Find where the given text appears and provide that cell's center as (x, y) coordinate. 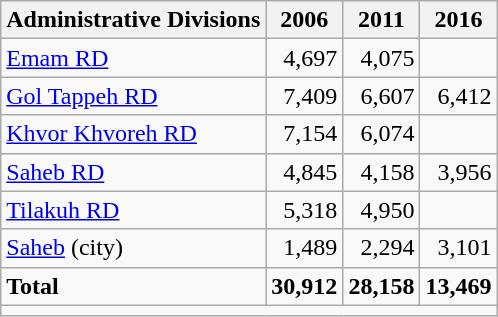
2016 (458, 20)
Saheb RD (134, 172)
Emam RD (134, 58)
Gol Tappeh RD (134, 96)
7,154 (304, 134)
Tilakuh RD (134, 210)
4,158 (382, 172)
Total (134, 286)
5,318 (304, 210)
3,956 (458, 172)
2011 (382, 20)
Saheb (city) (134, 248)
28,158 (382, 286)
4,950 (382, 210)
6,607 (382, 96)
30,912 (304, 286)
3,101 (458, 248)
6,074 (382, 134)
2006 (304, 20)
1,489 (304, 248)
Administrative Divisions (134, 20)
7,409 (304, 96)
Khvor Khvoreh RD (134, 134)
13,469 (458, 286)
4,697 (304, 58)
4,075 (382, 58)
2,294 (382, 248)
4,845 (304, 172)
6,412 (458, 96)
